From the cell containing the given text, extract its center point as [X, Y] coordinate. 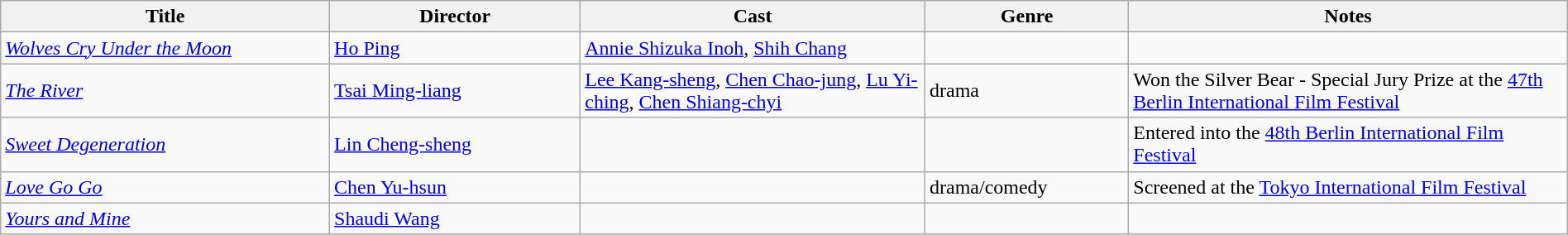
Screened at the Tokyo International Film Festival [1348, 187]
Shaudi Wang [455, 218]
The River [165, 91]
Genre [1026, 17]
Title [165, 17]
Yours and Mine [165, 218]
Director [455, 17]
Annie Shizuka Inoh, Shih Chang [753, 48]
Wolves Cry Under the Moon [165, 48]
Sweet Degeneration [165, 144]
Entered into the 48th Berlin International Film Festival [1348, 144]
drama/comedy [1026, 187]
Cast [753, 17]
Ho Ping [455, 48]
Love Go Go [165, 187]
drama [1026, 91]
Lin Cheng-sheng [455, 144]
Notes [1348, 17]
Won the Silver Bear - Special Jury Prize at the 47th Berlin International Film Festival [1348, 91]
Chen Yu-hsun [455, 187]
Tsai Ming-liang [455, 91]
Lee Kang-sheng, Chen Chao-jung, Lu Yi-ching, Chen Shiang-chyi [753, 91]
